Determine the [x, y] coordinate at the center of the cell enclosing the given text.  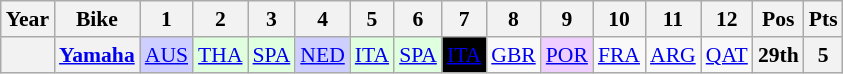
1 [166, 19]
Pos [778, 19]
29th [778, 55]
9 [567, 19]
GBR [514, 55]
11 [673, 19]
Yamaha [97, 55]
ARG [673, 55]
6 [418, 19]
NED [322, 55]
AUS [166, 55]
8 [514, 19]
7 [464, 19]
THA [220, 55]
FRA [619, 55]
Year [28, 19]
Pts [824, 19]
10 [619, 19]
3 [272, 19]
QAT [727, 55]
4 [322, 19]
2 [220, 19]
12 [727, 19]
POR [567, 55]
Bike [97, 19]
